Identify which cell holds the provided text, then report its [X, Y] central coordinate. 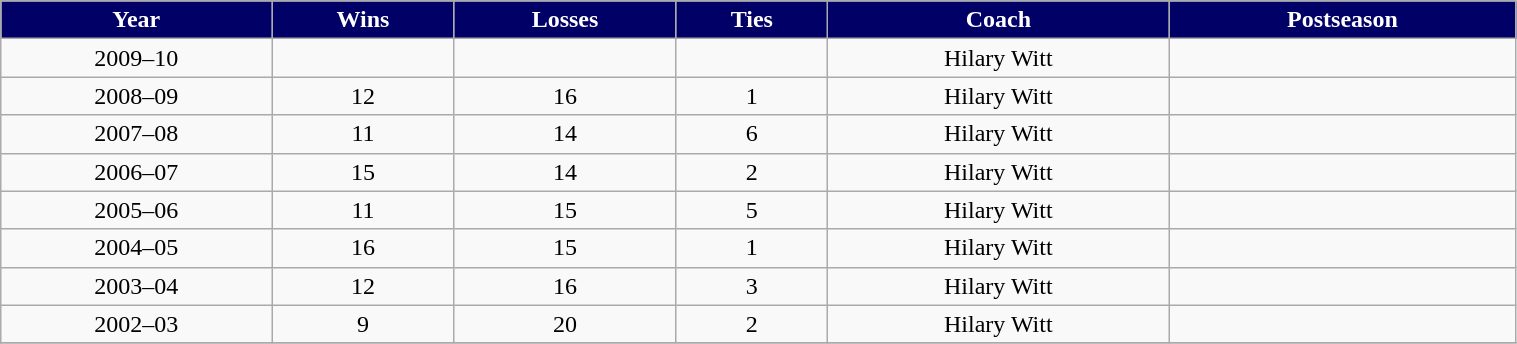
3 [752, 286]
Losses [565, 20]
20 [565, 324]
2006–07 [136, 172]
2005–06 [136, 210]
Wins [363, 20]
6 [752, 134]
2009–10 [136, 58]
2004–05 [136, 248]
2003–04 [136, 286]
2002–03 [136, 324]
Ties [752, 20]
9 [363, 324]
Coach [998, 20]
5 [752, 210]
Postseason [1342, 20]
2007–08 [136, 134]
Year [136, 20]
2008–09 [136, 96]
